Scan for the cell matching the given text and deliver its (X, Y) coordinate at center. 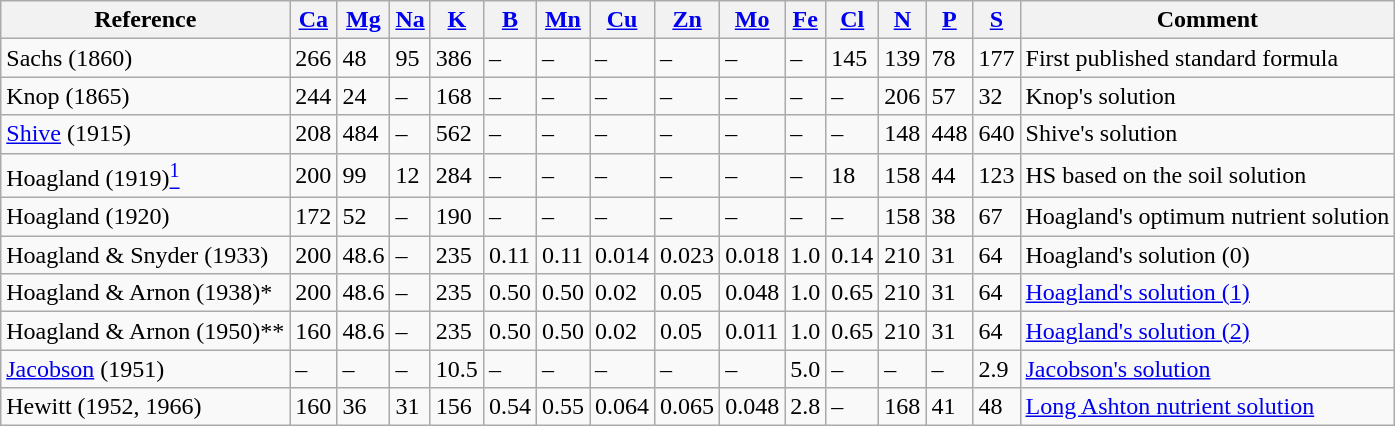
52 (364, 217)
172 (314, 217)
Long Ashton nutrient solution (1208, 407)
Mn (562, 20)
0.065 (688, 407)
Hoagland (1919)1 (146, 176)
Hoagland's optimum nutrient solution (1208, 217)
2.9 (996, 369)
0.014 (622, 255)
Hoagland's solution (2) (1208, 331)
95 (410, 58)
N (902, 20)
Cl (852, 20)
S (996, 20)
18 (852, 176)
244 (314, 96)
Mo (752, 20)
284 (456, 176)
Hewitt (1952, 1966) (146, 407)
Reference (146, 20)
0.54 (510, 407)
448 (950, 134)
206 (902, 96)
Ca (314, 20)
P (950, 20)
B (510, 20)
Hoagland & Arnon (1938)* (146, 293)
99 (364, 176)
24 (364, 96)
Hoagland's solution (1) (1208, 293)
Na (410, 20)
Hoagland's solution (0) (1208, 255)
386 (456, 58)
Jacobson's solution (1208, 369)
484 (364, 134)
208 (314, 134)
0.14 (852, 255)
148 (902, 134)
41 (950, 407)
Zn (688, 20)
67 (996, 217)
Comment (1208, 20)
Hoagland (1920) (146, 217)
Hoagland & Arnon (1950)** (146, 331)
36 (364, 407)
Shive's solution (1208, 134)
Fe (806, 20)
Cu (622, 20)
Mg (364, 20)
First published standard formula (1208, 58)
10.5 (456, 369)
12 (410, 176)
Knop (1865) (146, 96)
Sachs (1860) (146, 58)
Shive (1915) (146, 134)
0.011 (752, 331)
0.55 (562, 407)
177 (996, 58)
562 (456, 134)
190 (456, 217)
Hoagland & Snyder (1933) (146, 255)
32 (996, 96)
5.0 (806, 369)
HS based on the soil solution (1208, 176)
0.018 (752, 255)
0.064 (622, 407)
266 (314, 58)
Jacobson (1951) (146, 369)
Knop's solution (1208, 96)
38 (950, 217)
2.8 (806, 407)
57 (950, 96)
44 (950, 176)
K (456, 20)
139 (902, 58)
0.023 (688, 255)
78 (950, 58)
156 (456, 407)
640 (996, 134)
123 (996, 176)
145 (852, 58)
